Determine the [x, y] coordinate at the center of the cell enclosing the given text.  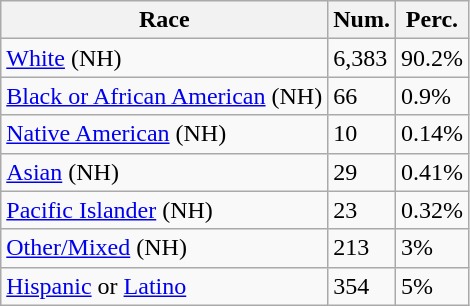
Pacific Islander (NH) [164, 210]
0.14% [432, 134]
Asian (NH) [164, 172]
Perc. [432, 20]
0.9% [432, 96]
354 [362, 286]
0.32% [432, 210]
Race [164, 20]
0.41% [432, 172]
6,383 [362, 58]
66 [362, 96]
Hispanic or Latino [164, 286]
213 [362, 248]
White (NH) [164, 58]
Other/Mixed (NH) [164, 248]
3% [432, 248]
10 [362, 134]
Native American (NH) [164, 134]
Num. [362, 20]
90.2% [432, 58]
Black or African American (NH) [164, 96]
5% [432, 286]
23 [362, 210]
29 [362, 172]
